Detect which cell encompasses the target text, then output its [x, y] center coordinate. 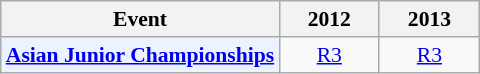
Event [140, 19]
2012 [329, 19]
2013 [429, 19]
Asian Junior Championships [140, 55]
